Pinpoint the cell where the given text exists, returning its (x, y) midpoint coordinate. 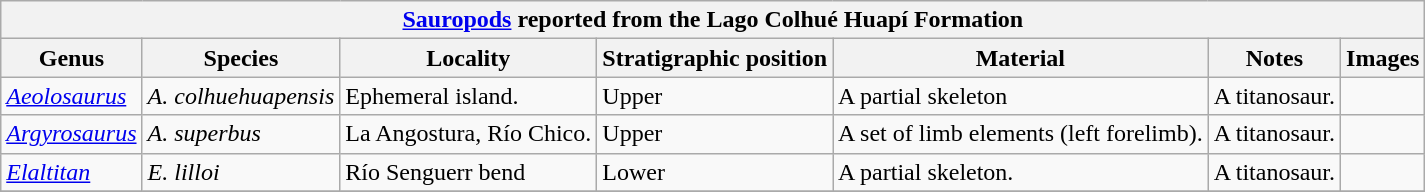
La Angostura, Río Chico. (468, 134)
Stratigraphic position (715, 58)
Images (1383, 58)
Material (1021, 58)
A partial skeleton (1021, 96)
Species (241, 58)
Notes (1274, 58)
Lower (715, 172)
Río Senguerr bend (468, 172)
Argyrosaurus (72, 134)
Sauropods reported from the Lago Colhué Huapí Formation (713, 20)
Elaltitan (72, 172)
A partial skeleton. (1021, 172)
A set of limb elements (left forelimb). (1021, 134)
Locality (468, 58)
E. lilloi (241, 172)
Aeolosaurus (72, 96)
A. superbus (241, 134)
Genus (72, 58)
Ephemeral island. (468, 96)
A. colhuehuapensis (241, 96)
